Capture the cell that displays the provided text and extract its (x, y) central coordinate. 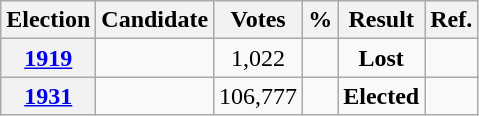
Lost (382, 58)
1919 (48, 58)
Candidate (155, 20)
Election (48, 20)
Ref. (452, 20)
1931 (48, 96)
Elected (382, 96)
Votes (258, 20)
Result (382, 20)
% (320, 20)
106,777 (258, 96)
1,022 (258, 58)
